Provide the [X, Y] coordinate of the cell's center where the given text is located.  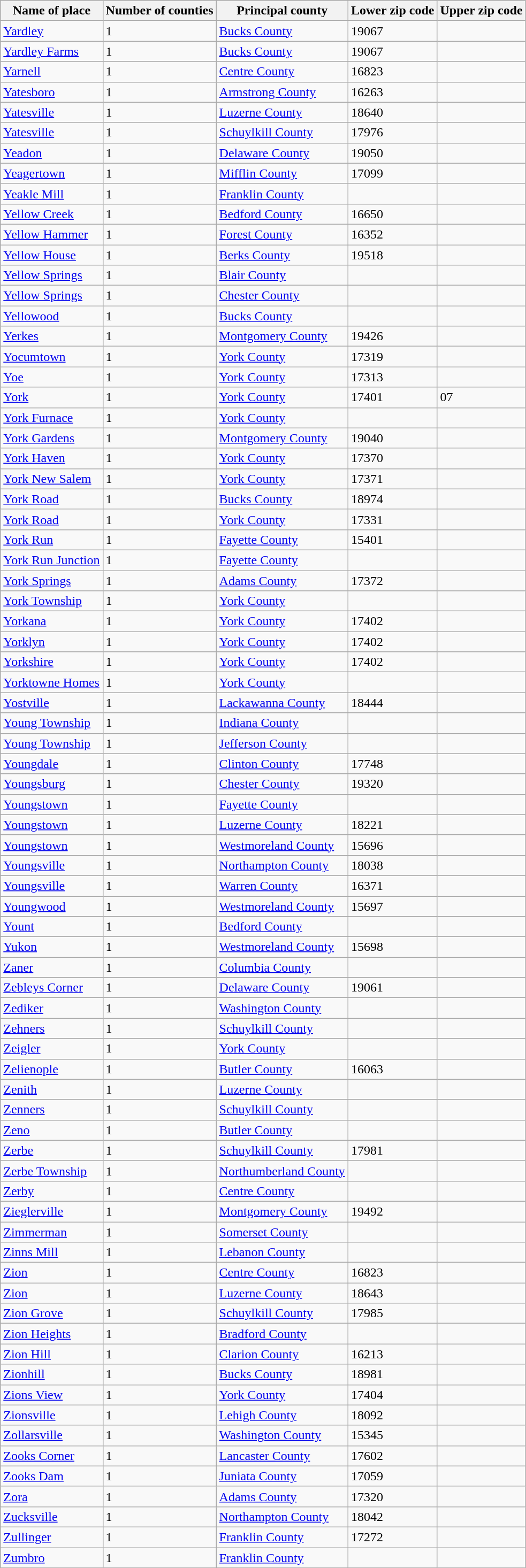
17313 [393, 377]
Zelienople [51, 1069]
Yukon [51, 947]
Yorkana [51, 621]
Zion Heights [51, 1334]
Columbia County [282, 967]
15696 [393, 845]
15697 [393, 906]
17404 [393, 1395]
19061 [393, 988]
Yorklyn [51, 642]
17372 [393, 580]
Clarion County [282, 1354]
Yellow House [51, 255]
Yellow Creek [51, 214]
York Springs [51, 580]
Zerby [51, 1191]
Zaner [51, 967]
Yardley [51, 31]
17319 [393, 357]
Lehigh County [282, 1415]
Forest County [282, 234]
18092 [393, 1415]
15345 [393, 1435]
Northumberland County [282, 1171]
Yarnell [51, 72]
Yardley Farms [51, 51]
Lancaster County [282, 1456]
Somerset County [282, 1232]
Lebanon County [282, 1252]
Yorkshire [51, 662]
19426 [393, 336]
17602 [393, 1456]
York Run [51, 540]
19050 [393, 153]
Zumbro [51, 1558]
Yoe [51, 377]
17331 [393, 519]
16213 [393, 1354]
Warren County [282, 886]
Zinns Mill [51, 1252]
Yeadon [51, 153]
Zooks Dam [51, 1476]
19320 [393, 784]
15401 [393, 540]
Zieglerville [51, 1211]
Yeagertown [51, 173]
16063 [393, 1069]
18981 [393, 1374]
Zeno [51, 1130]
York Township [51, 601]
16352 [393, 234]
York Furnace [51, 418]
Principal county [282, 11]
18038 [393, 865]
15698 [393, 947]
Berks County [282, 255]
Yorktowne Homes [51, 682]
Zucksville [51, 1517]
Yostville [51, 703]
07 [482, 397]
Zebleys Corner [51, 988]
Yellowood [51, 316]
19040 [393, 438]
Yerkes [51, 336]
Zooks Corner [51, 1456]
Bradford County [282, 1334]
17370 [393, 458]
Zullinger [51, 1537]
Lackawanna County [282, 703]
York [51, 397]
York New Salem [51, 479]
York Gardens [51, 438]
Yocumtown [51, 357]
18221 [393, 825]
Zora [51, 1496]
Zions View [51, 1395]
17272 [393, 1537]
Zion Grove [51, 1313]
17985 [393, 1313]
Zenners [51, 1110]
Zion Hill [51, 1354]
17748 [393, 764]
Youngwood [51, 906]
Mifflin County [282, 173]
Clinton County [282, 764]
Lower zip code [393, 11]
Zenith [51, 1089]
18042 [393, 1517]
Zerbe [51, 1150]
Name of place [51, 11]
Indiana County [282, 723]
16650 [393, 214]
19518 [393, 255]
17976 [393, 133]
Zerbe Township [51, 1171]
Zimmerman [51, 1232]
Zionhill [51, 1374]
17059 [393, 1476]
Yatesboro [51, 92]
17371 [393, 479]
16371 [393, 886]
Zehners [51, 1028]
Armstrong County [282, 92]
Zionsville [51, 1415]
Juniata County [282, 1476]
18640 [393, 112]
Zeigler [51, 1049]
17099 [393, 173]
19492 [393, 1211]
17320 [393, 1496]
York Run Junction [51, 560]
Youngdale [51, 764]
Yeakle Mill [51, 194]
Upper zip code [482, 11]
16263 [393, 92]
Zollarsville [51, 1435]
17981 [393, 1150]
Jefferson County [282, 743]
Zediker [51, 1008]
Yellow Hammer [51, 234]
17401 [393, 397]
Youngsburg [51, 784]
Yount [51, 927]
18643 [393, 1293]
Number of counties [159, 11]
18444 [393, 703]
18974 [393, 499]
Blair County [282, 275]
York Haven [51, 458]
